Pinpoint the cell where the given text exists, returning its [X, Y] midpoint coordinate. 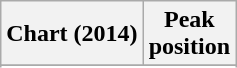
Chart (2014) [72, 34]
Peakposition [189, 34]
